Output the (x, y) coordinate of the center of the cell containing the given text.  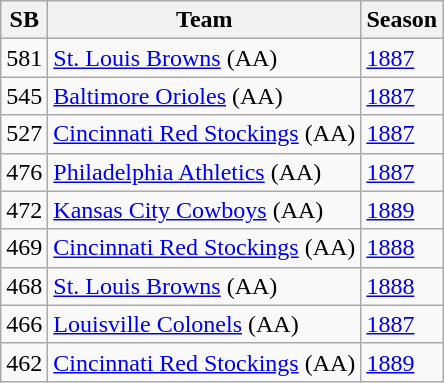
468 (24, 286)
Philadelphia Athletics (AA) (204, 172)
581 (24, 58)
462 (24, 362)
Louisville Colonels (AA) (204, 324)
545 (24, 96)
466 (24, 324)
472 (24, 210)
SB (24, 20)
Baltimore Orioles (AA) (204, 96)
Team (204, 20)
Season (402, 20)
527 (24, 134)
469 (24, 248)
Kansas City Cowboys (AA) (204, 210)
476 (24, 172)
